Search for the cell housing the specified text and yield its (x, y) center coordinate. 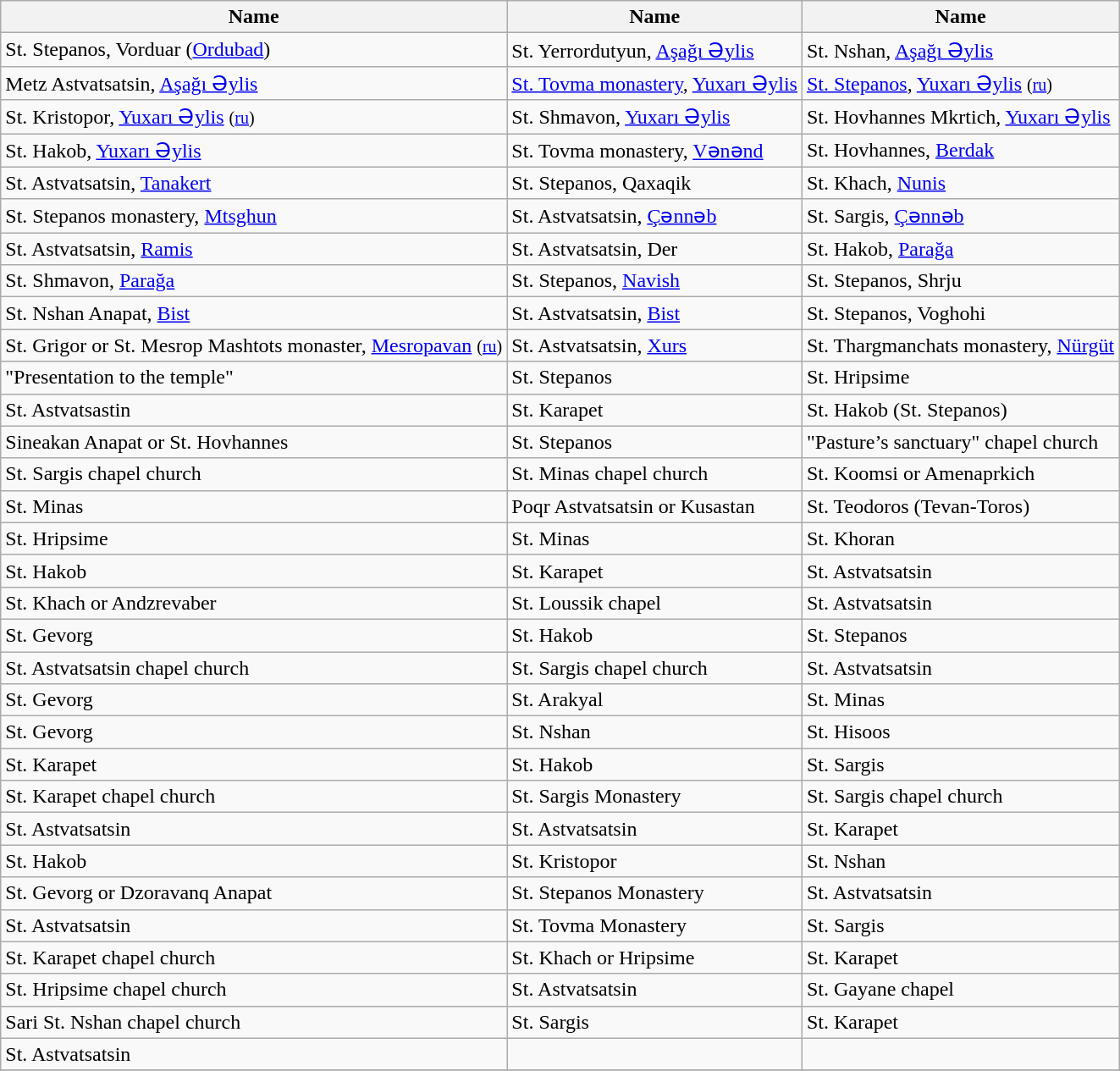
"Presentation to the temple" (254, 378)
St. Arakyal (655, 700)
St. Stepanos, Navish (655, 281)
St. Astvatsatsin, Bist (655, 313)
St. Minas chapel church (655, 474)
St. Sargis, Çənnəb (960, 216)
St. Yerrordutyun, Aşağı Əylis (655, 50)
St. Hakob, Parağa (960, 249)
St. Hisoos (960, 732)
St. Thargmanchats monastery, Nürgüt (960, 345)
St. Tovma monastery, Yuxarı Əylis (655, 83)
St. Stepanos, Shrju (960, 281)
St. Shmavon, Parağa (254, 281)
St. Nshan Anapat, Bist (254, 313)
St. Stepanos, Qaxaqik (655, 183)
St. Hovhannes, Berdak (960, 151)
St. Astvatsastin (254, 410)
St. Stepanos, Yuxarı Əylis (ru) (960, 83)
St. Astvatsatsin, Der (655, 249)
St. Grigor or St. Mesrop Mashtots monaster, Mesropavan (ru) (254, 345)
St. Astvatsatsin, Xurs (655, 345)
St. Kristopor, Yuxarı Əylis (ru) (254, 117)
St. Tovma Monastery (655, 925)
"Pasture’s sanctuary" chapel church (960, 442)
St. Astvatsatsin, Çənnəb (655, 216)
St. Astvatsatsin, Ramis (254, 249)
St. Khach or Hripsime (655, 958)
St. Stepanos Monastery (655, 893)
St. Hakob (St. Stepanos) (960, 410)
Poqr Astvatsatsin or Kusastan (655, 506)
Sineakan Anapat or St. Hovhannes (254, 442)
St. Astvatsatsin, Tanakert (254, 183)
St. Teodoros (Tevan-Toros) (960, 506)
St. Tovma monastery, Vənənd (655, 151)
St. Hovhannes Mkrtich, Yuxarı Əylis (960, 117)
St. Nshan, Aşağı Əylis (960, 50)
St. Stepanos monastery, Mtsghun (254, 216)
St. Kristopor (655, 861)
St. Hripsime chapel church (254, 990)
St. Stepanos, Vorduar (Ordubad) (254, 50)
St. Koomsi or Amenaprkich (960, 474)
St. Sargis Monastery (655, 797)
Sari St. Nshan chapel church (254, 1022)
St. Khach or Andzrevaber (254, 603)
St. Shmavon, Yuxarı Əylis (655, 117)
St. Hakob, Yuxarı Əylis (254, 151)
St. Khach, Nunis (960, 183)
St. Loussik chapel (655, 603)
St. Gevorg or Dzoravanq Anapat (254, 893)
St. Stepanos, Voghohi (960, 313)
St. Astvatsatsin chapel church (254, 668)
St. Gayane chapel (960, 990)
St. Khoran (960, 538)
Metz Astvatsatsin, Aşağı Əylis (254, 83)
